Detect which cell encompasses the target text, then output its (x, y) center coordinate. 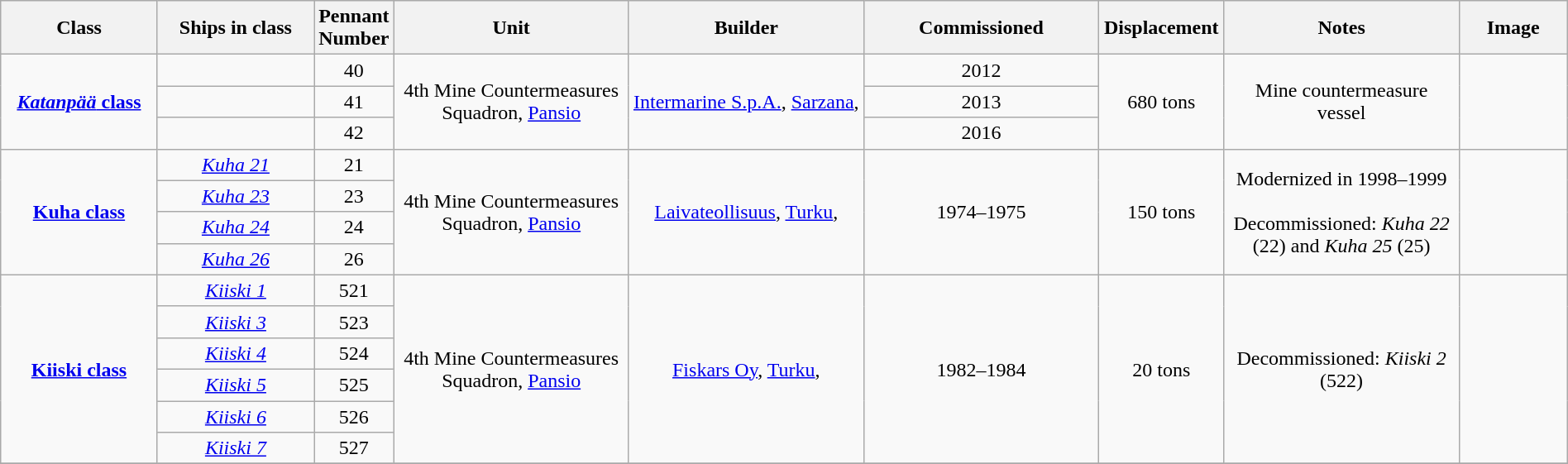
2012 (981, 70)
2016 (981, 133)
Unit (511, 28)
Kiiski 6 (235, 416)
Laivateollisuus, Turku, (746, 212)
Class (79, 28)
150 tons (1162, 212)
2013 (981, 102)
Fiskars Oy, Turku, (746, 369)
Kiiski 3 (235, 322)
Notes (1341, 28)
Katanpää class (79, 102)
24 (354, 227)
23 (354, 196)
Kuha 23 (235, 196)
Kuha 24 (235, 227)
Kiiski class (79, 369)
Modernized in 1998–1999Decommissioned: Kuha 22 (22) and Kuha 25 (25) (1341, 212)
26 (354, 259)
Kuha 26 (235, 259)
Kiiski 4 (235, 353)
40 (354, 70)
21 (354, 165)
525 (354, 385)
Kiiski 1 (235, 290)
Intermarine S.p.A., Sarzana, (746, 102)
523 (354, 322)
680 tons (1162, 102)
1974–1975 (981, 212)
526 (354, 416)
Pennant Number (354, 28)
1982–1984 (981, 369)
Image (1513, 28)
42 (354, 133)
Kuha 21 (235, 165)
Commissioned (981, 28)
Kiiski 7 (235, 448)
521 (354, 290)
Kiiski 5 (235, 385)
Decommissioned: Kiiski 2 (522) (1341, 369)
Displacement (1162, 28)
Kuha class (79, 212)
Ships in class (235, 28)
41 (354, 102)
20 tons (1162, 369)
527 (354, 448)
524 (354, 353)
Mine countermeasure vessel (1341, 102)
Builder (746, 28)
